Return the (X, Y) coordinate for the center point of the cell that contains the specified text.  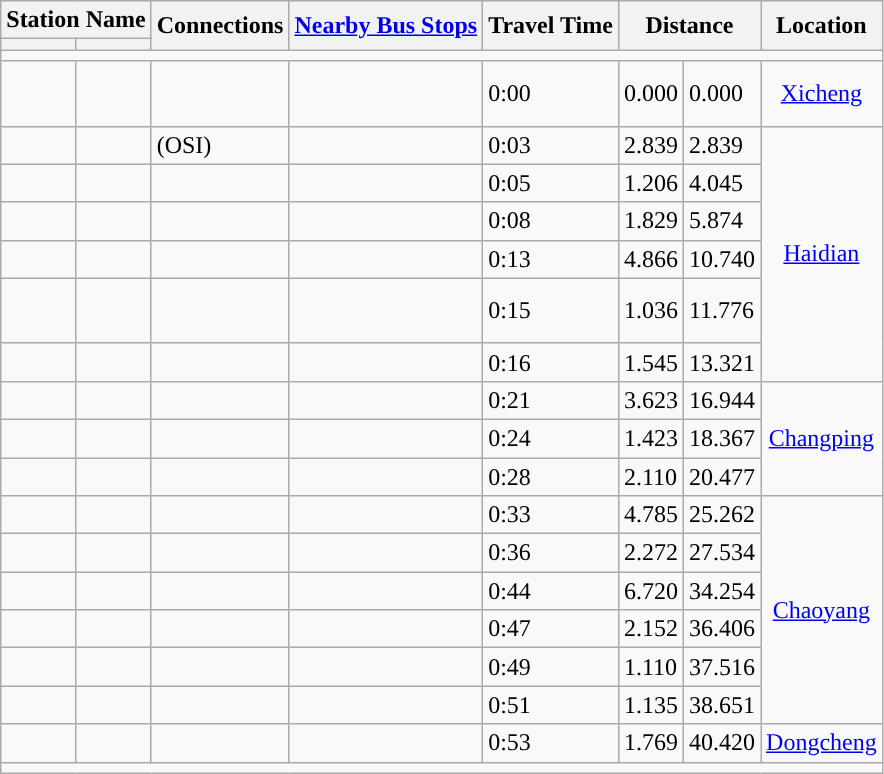
0:24 (551, 438)
0:15 (551, 310)
2.152 (650, 629)
13.321 (722, 362)
Distance (689, 26)
36.406 (722, 629)
1.036 (650, 310)
1.423 (650, 438)
0:33 (551, 515)
1.110 (650, 667)
1.135 (650, 705)
1.545 (650, 362)
Location (822, 26)
16.944 (722, 400)
0:44 (551, 591)
40.420 (722, 743)
Station Name (76, 20)
Travel Time (551, 26)
0:47 (551, 629)
20.477 (722, 477)
4.866 (650, 259)
(OSI) (220, 145)
1.769 (650, 743)
0:21 (551, 400)
Haidian (822, 254)
0:16 (551, 362)
0:53 (551, 743)
Dongcheng (822, 743)
2.272 (650, 553)
2.110 (650, 477)
3.623 (650, 400)
10.740 (722, 259)
5.874 (722, 221)
6.720 (650, 591)
0:05 (551, 183)
0:36 (551, 553)
Connections (220, 26)
0:00 (551, 94)
4.045 (722, 183)
27.534 (722, 553)
34.254 (722, 591)
0:03 (551, 145)
Changping (822, 438)
Chaoyang (822, 610)
1.206 (650, 183)
0:13 (551, 259)
4.785 (650, 515)
0:28 (551, 477)
0:51 (551, 705)
18.367 (722, 438)
25.262 (722, 515)
0:08 (551, 221)
11.776 (722, 310)
0:49 (551, 667)
Xicheng (822, 94)
Nearby Bus Stops (386, 26)
37.516 (722, 667)
1.829 (650, 221)
38.651 (722, 705)
